Pinpoint the cell where the given text exists, returning its (X, Y) midpoint coordinate. 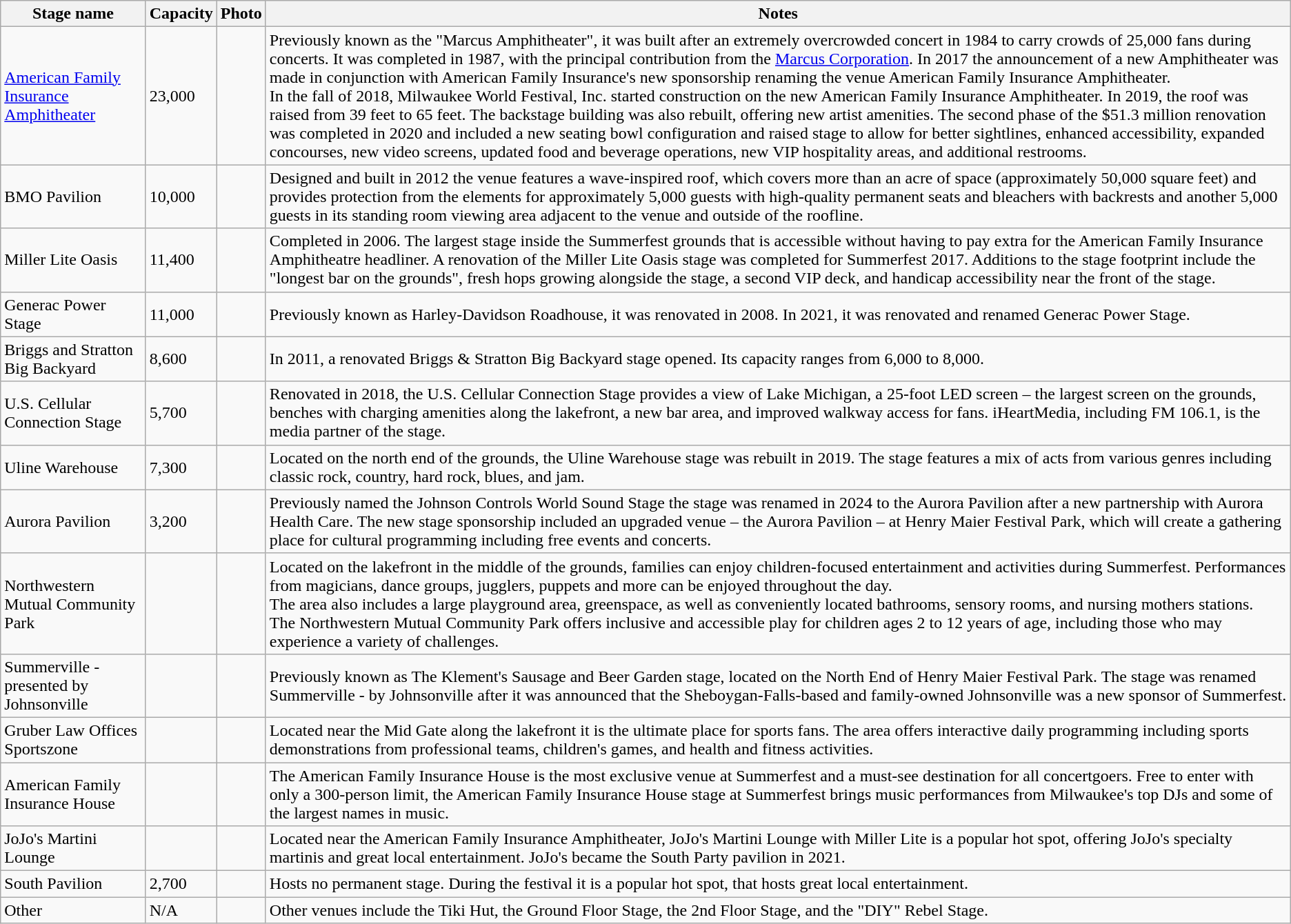
Generac Power Stage (73, 314)
Northwestern Mutual Community Park (73, 603)
7,300 (181, 468)
Briggs and Stratton Big Backyard (73, 359)
Summerville - presented by Johnsonville (73, 685)
JoJo's Martini Lounge (73, 848)
23,000 (181, 96)
American Family Insurance Amphitheater (73, 96)
Hosts no permanent stage. During the festival it is a popular hot spot, that hosts great local entertainment. (778, 884)
Other venues include the Tiki Hut, the Ground Floor Stage, the 2nd Floor Stage, and the "DIY" Rebel Stage. (778, 910)
N/A (181, 910)
Stage name (73, 14)
Miller Lite Oasis (73, 260)
2,700 (181, 884)
U.S. Cellular Connection Stage (73, 413)
11,400 (181, 260)
Photo (241, 14)
Other (73, 910)
5,700 (181, 413)
BMO Pavilion (73, 197)
Gruber Law Offices Sportszone (73, 739)
8,600 (181, 359)
South Pavilion (73, 884)
3,200 (181, 521)
11,000 (181, 314)
Aurora Pavilion (73, 521)
10,000 (181, 197)
American Family Insurance House (73, 794)
In 2011, a renovated Briggs & Stratton Big Backyard stage opened. Its capacity ranges from 6,000 to 8,000. (778, 359)
Uline Warehouse (73, 468)
Capacity (181, 14)
Notes (778, 14)
Previously known as Harley-Davidson Roadhouse, it was renovated in 2008. In 2021, it was renovated and renamed Generac Power Stage. (778, 314)
